Detect which cell encompasses the target text, then output its [X, Y] center coordinate. 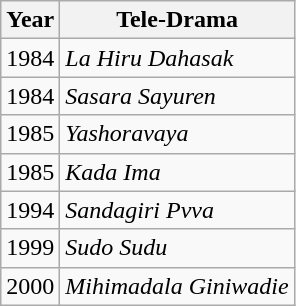
2000 [30, 286]
Kada Ima [177, 172]
Sudo Sudu [177, 248]
Mihimadala Giniwadie [177, 286]
Sandagiri Pvva [177, 210]
Sasara Sayuren [177, 96]
Tele-Drama [177, 20]
1994 [30, 210]
La Hiru Dahasak [177, 58]
Year [30, 20]
Yashoravaya [177, 134]
1999 [30, 248]
